Capture the cell that displays the provided text and extract its [X, Y] central coordinate. 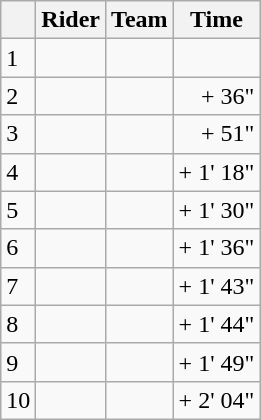
+ 1' 30" [216, 210]
8 [18, 324]
4 [18, 172]
+ 1' 44" [216, 324]
3 [18, 134]
+ 2' 04" [216, 400]
+ 1' 36" [216, 248]
7 [18, 286]
+ 51" [216, 134]
1 [18, 58]
+ 1' 18" [216, 172]
+ 36" [216, 96]
Time [216, 20]
Rider [71, 20]
Team [140, 20]
2 [18, 96]
+ 1' 49" [216, 362]
5 [18, 210]
9 [18, 362]
6 [18, 248]
+ 1' 43" [216, 286]
10 [18, 400]
